Find where the given text appears and provide that cell's center as (X, Y) coordinate. 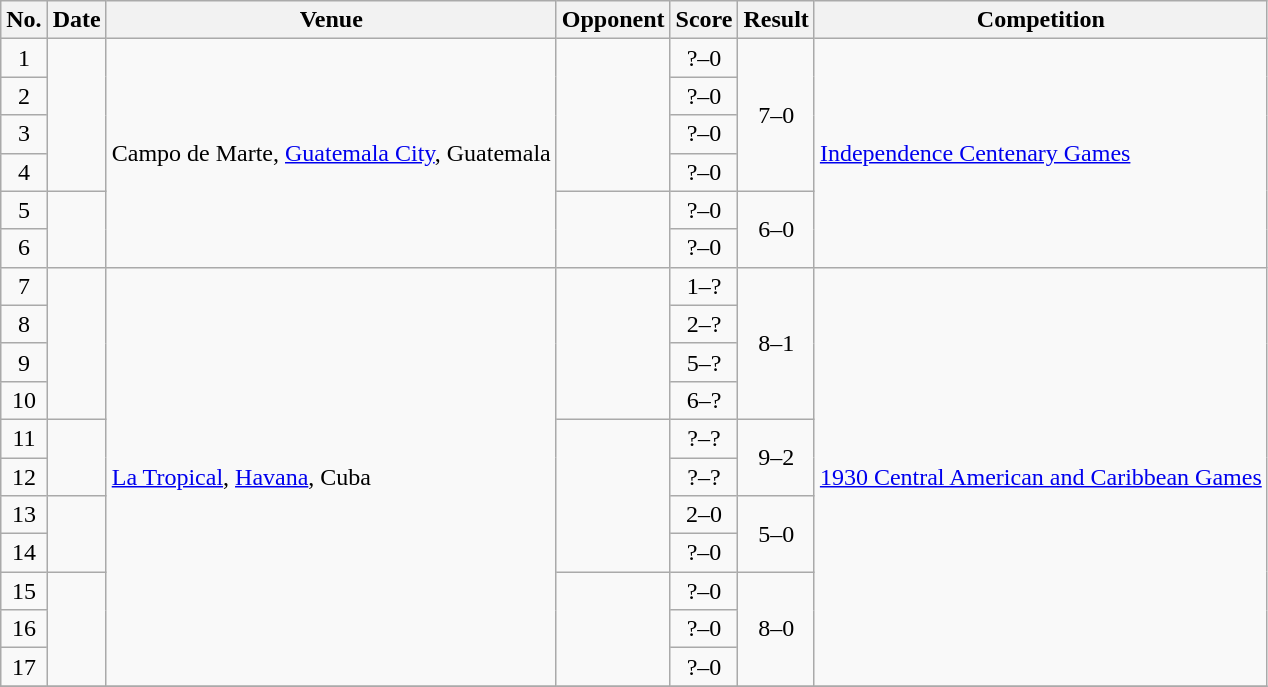
2–? (704, 324)
9–2 (776, 457)
4 (24, 172)
6 (24, 248)
8 (24, 324)
1–? (704, 286)
17 (24, 667)
Venue (331, 20)
15 (24, 591)
13 (24, 515)
5 (24, 210)
7–0 (776, 115)
11 (24, 438)
6–? (704, 400)
7 (24, 286)
Independence Centenary Games (1040, 153)
14 (24, 553)
2–0 (704, 515)
Score (704, 20)
9 (24, 362)
8–1 (776, 343)
5–? (704, 362)
Date (76, 20)
Campo de Marte, Guatemala City, Guatemala (331, 153)
3 (24, 134)
No. (24, 20)
1930 Central American and Caribbean Games (1040, 476)
Competition (1040, 20)
Result (776, 20)
5–0 (776, 534)
16 (24, 629)
8–0 (776, 629)
Opponent (613, 20)
La Tropical, Havana, Cuba (331, 476)
6–0 (776, 229)
1 (24, 58)
2 (24, 96)
12 (24, 477)
10 (24, 400)
